Return the (x, y) coordinate for the center point of the cell that contains the specified text.  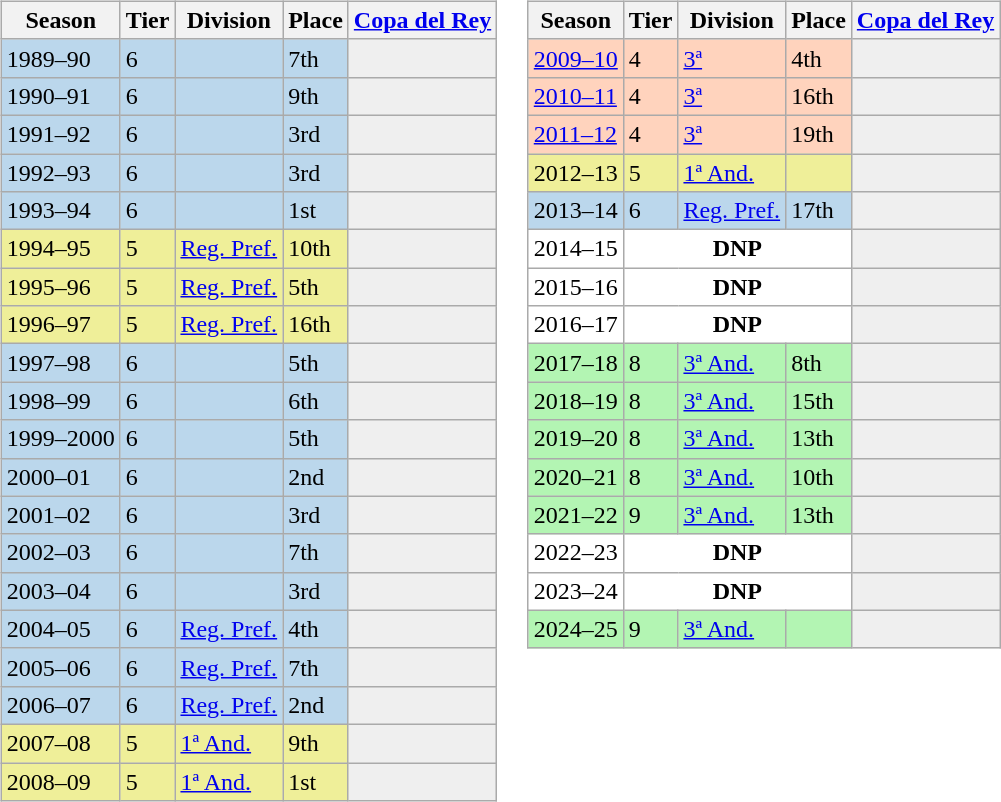
2019–20 (576, 439)
2023–24 (576, 591)
1989–90 (60, 58)
2021–22 (576, 515)
1994–95 (60, 249)
17th (819, 211)
6th (316, 401)
1995–96 (60, 287)
2004–05 (60, 629)
2018–19 (576, 401)
1998–99 (60, 401)
2022–23 (576, 553)
1996–97 (60, 325)
2020–21 (576, 477)
1999–2000 (60, 439)
2016–17 (576, 325)
2007–08 (60, 743)
19th (819, 134)
2000–01 (60, 477)
2010–11 (576, 96)
1997–98 (60, 363)
2012–13 (576, 173)
2015–16 (576, 287)
2024–25 (576, 629)
15th (819, 401)
1993–94 (60, 211)
2011–12 (576, 134)
2013–14 (576, 211)
2014–15 (576, 249)
1991–92 (60, 134)
1990–91 (60, 96)
2002–03 (60, 553)
2009–10 (576, 58)
2017–18 (576, 363)
2001–02 (60, 515)
2005–06 (60, 667)
8th (819, 363)
2008–09 (60, 781)
2006–07 (60, 705)
1992–93 (60, 173)
2003–04 (60, 591)
